Identify which cell holds the provided text, then report its (X, Y) central coordinate. 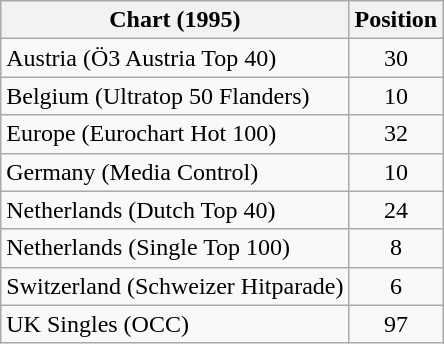
Netherlands (Dutch Top 40) (175, 210)
Position (396, 20)
Germany (Media Control) (175, 172)
Netherlands (Single Top 100) (175, 248)
8 (396, 248)
97 (396, 324)
24 (396, 210)
UK Singles (OCC) (175, 324)
6 (396, 286)
Europe (Eurochart Hot 100) (175, 134)
Switzerland (Schweizer Hitparade) (175, 286)
Chart (1995) (175, 20)
32 (396, 134)
Austria (Ö3 Austria Top 40) (175, 58)
30 (396, 58)
Belgium (Ultratop 50 Flanders) (175, 96)
